Identify which cell holds the provided text, then report its [X, Y] central coordinate. 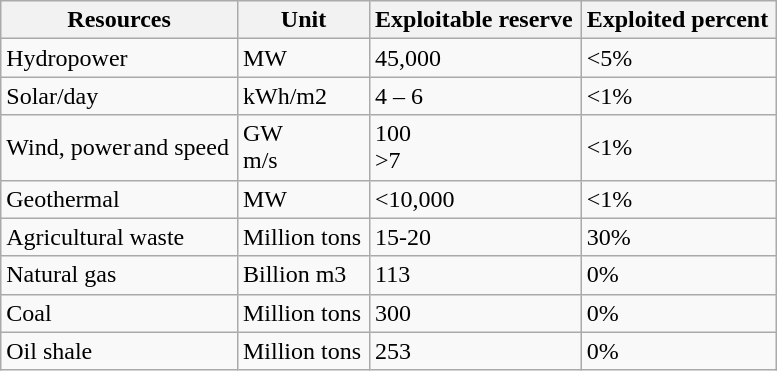
30% [679, 237]
Unit [303, 20]
15-20 [476, 237]
GW m/s [303, 148]
Exploitable reserve [476, 20]
Oil shale [120, 351]
Coal [120, 313]
Resources [120, 20]
113 [476, 275]
Natural gas [120, 275]
Geothermal [120, 199]
Exploited percent [679, 20]
<5% [679, 58]
253 [476, 351]
Agricultural waste [120, 237]
300 [476, 313]
Solar/day [120, 96]
4 – 6 [476, 96]
<10,000 [476, 199]
45,000 [476, 58]
100 >7 [476, 148]
Billion m3 [303, 275]
Wind, power and speed [120, 148]
Hydropower [120, 58]
kWh/m2 [303, 96]
